Search for the cell housing the specified text and yield its (X, Y) center coordinate. 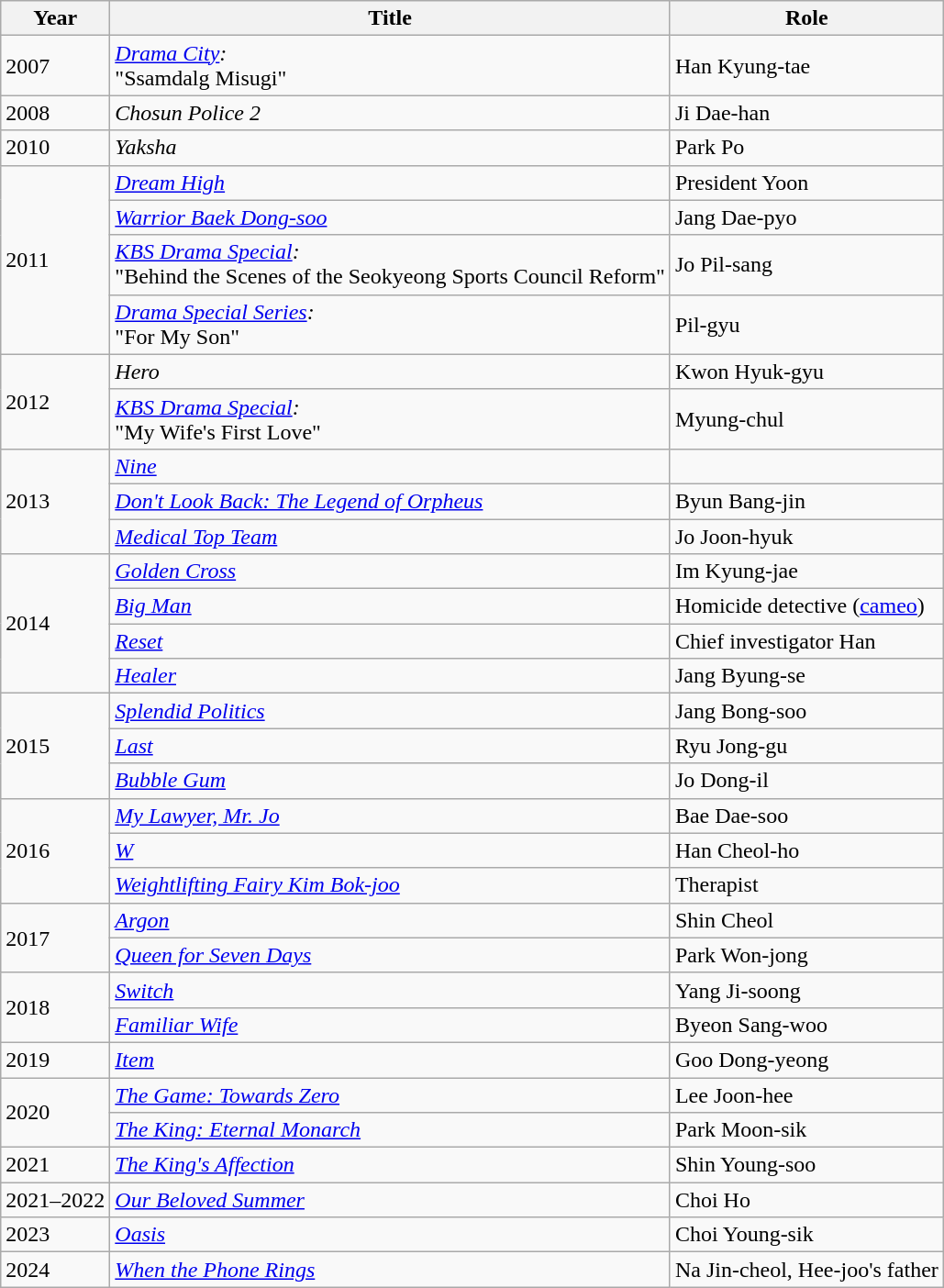
The Game: Towards Zero (391, 1094)
When the Phone Rings (391, 1270)
President Yoon (806, 183)
Ji Dae-han (806, 113)
Title (391, 18)
2014 (55, 624)
2007 (55, 66)
Goo Dong-yeong (806, 1060)
2019 (55, 1060)
2023 (55, 1235)
Golden Cross (391, 572)
Role (806, 18)
Medical Top Team (391, 537)
Park Moon-sik (806, 1130)
Chosun Police 2 (391, 113)
2013 (55, 501)
Familiar Wife (391, 1025)
Nine (391, 466)
Jang Dae-pyo (806, 217)
Drama City: "Ssamdalg Misugi" (391, 66)
Weightlifting Fairy Kim Bok-joo (391, 885)
Hero (391, 372)
Shin Young-soo (806, 1165)
KBS Drama Special: "My Wife's First Love" (391, 418)
Pil-gyu (806, 325)
Big Man (391, 606)
2020 (55, 1112)
KBS Drama Special: "Behind the Scenes of the Seokyeong Sports Council Reform" (391, 264)
W (391, 850)
2018 (55, 1007)
Warrior Baek Dong-soo (391, 217)
Switch (391, 990)
Jo Dong-il (806, 781)
Therapist (806, 885)
2010 (55, 148)
Shin Cheol (806, 920)
2011 (55, 260)
Yaksha (391, 148)
Oasis (391, 1235)
Byeon Sang-woo (806, 1025)
Last (391, 746)
Homicide detective (cameo) (806, 606)
2008 (55, 113)
Myung-chul (806, 418)
Splendid Politics (391, 711)
Jo Joon-hyuk (806, 537)
2012 (55, 402)
Healer (391, 676)
2015 (55, 746)
Park Won-jong (806, 955)
Bubble Gum (391, 781)
Don't Look Back: The Legend of Orpheus (391, 501)
2017 (55, 938)
The King: Eternal Monarch (391, 1130)
2024 (55, 1270)
Ryu Jong-gu (806, 746)
Dream High (391, 183)
Chief investigator Han (806, 641)
Han Cheol-ho (806, 850)
Drama Special Series: "For My Son" (391, 325)
Reset (391, 641)
Na Jin-cheol, Hee-joo's father (806, 1270)
Jang Byung-se (806, 676)
Choi Young-sik (806, 1235)
2016 (55, 850)
2021 (55, 1165)
Our Beloved Summer (391, 1200)
Jo Pil-sang (806, 264)
Year (55, 18)
Yang Ji-soong (806, 990)
The King's Affection (391, 1165)
Queen for Seven Days (391, 955)
2021–2022 (55, 1200)
Choi Ho (806, 1200)
Park Po (806, 148)
Han Kyung-tae (806, 66)
Argon (391, 920)
Item (391, 1060)
Bae Dae-soo (806, 816)
Kwon Hyuk-gyu (806, 372)
Jang Bong-soo (806, 711)
Byun Bang-jin (806, 501)
Lee Joon-hee (806, 1094)
Im Kyung-jae (806, 572)
My Lawyer, Mr. Jo (391, 816)
